Determine the (X, Y) coordinate at the center of the cell enclosing the given text.  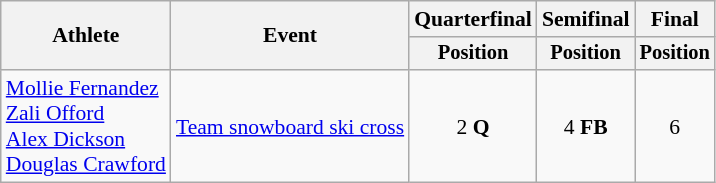
2 Q (473, 126)
4 FB (586, 126)
Team snowboard ski cross (290, 126)
Mollie FernandezZali OffordAlex DicksonDouglas Crawford (86, 126)
Final (675, 19)
Quarterfinal (473, 19)
6 (675, 126)
Semifinal (586, 19)
Athlete (86, 36)
Event (290, 36)
